Determine the [X, Y] coordinate at the center of the cell enclosing the given text.  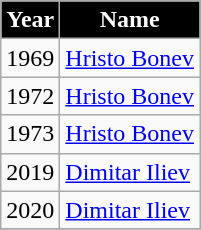
2020 [30, 210]
1972 [30, 96]
1969 [30, 58]
Name [130, 20]
2019 [30, 172]
1973 [30, 134]
Year [30, 20]
